Identify which cell holds the provided text, then report its [x, y] central coordinate. 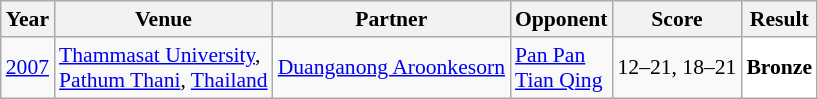
Year [28, 19]
Duanganong Aroonkesorn [392, 68]
12–21, 18–21 [678, 68]
Result [779, 19]
Bronze [779, 68]
Thammasat University,Pathum Thani, Thailand [164, 68]
Opponent [562, 19]
Score [678, 19]
Venue [164, 19]
Partner [392, 19]
2007 [28, 68]
Pan Pan Tian Qing [562, 68]
